Return (x, y) of the center of cell containing provided text 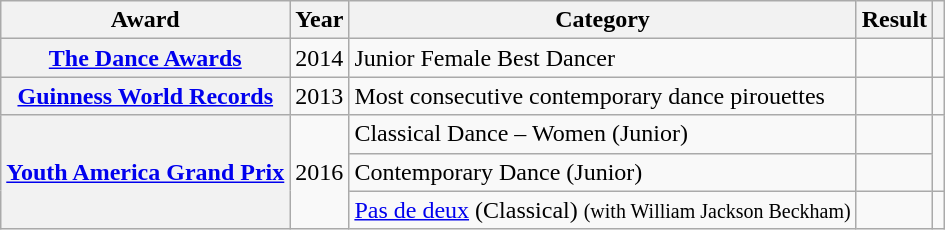
2013 (320, 96)
Year (320, 20)
Classical Dance – Women (Junior) (602, 134)
Award (146, 20)
Most consecutive contemporary dance pirouettes (602, 96)
Pas de deux (Classical) (with William Jackson Beckham) (602, 210)
Guinness World Records (146, 96)
The Dance Awards (146, 58)
Result (894, 20)
2014 (320, 58)
Category (602, 20)
Junior Female Best Dancer (602, 58)
Youth America Grand Prix (146, 172)
2016 (320, 172)
Contemporary Dance (Junior) (602, 172)
